Provide the (x, y) coordinate of the cell's center where the given text is located.  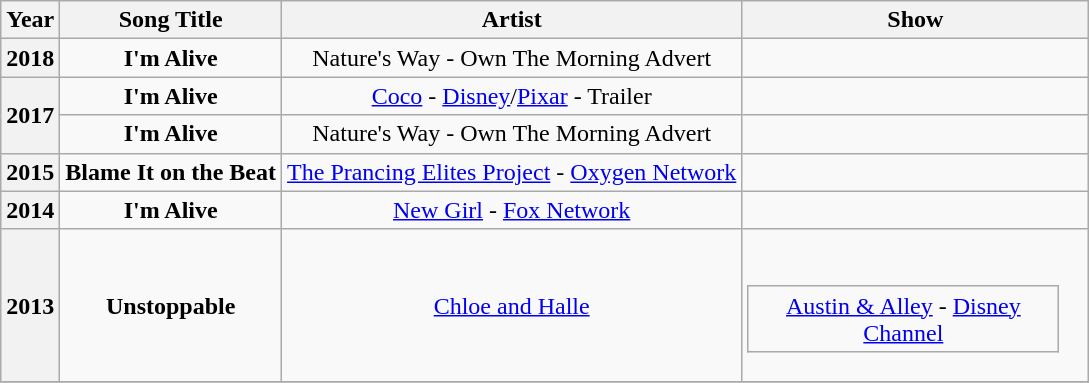
2015 (30, 172)
2013 (30, 306)
Unstoppable (171, 306)
Artist (512, 20)
Chloe and Halle (512, 306)
2014 (30, 210)
Coco - Disney/Pixar - Trailer (512, 96)
Song Title (171, 20)
Blame It on the Beat (171, 172)
The Prancing Elites Project - Oxygen Network (512, 172)
2017 (30, 115)
New Girl - Fox Network (512, 210)
Show (916, 20)
Year (30, 20)
2018 (30, 58)
